Pinpoint the cell where the given text exists, returning its [X, Y] midpoint coordinate. 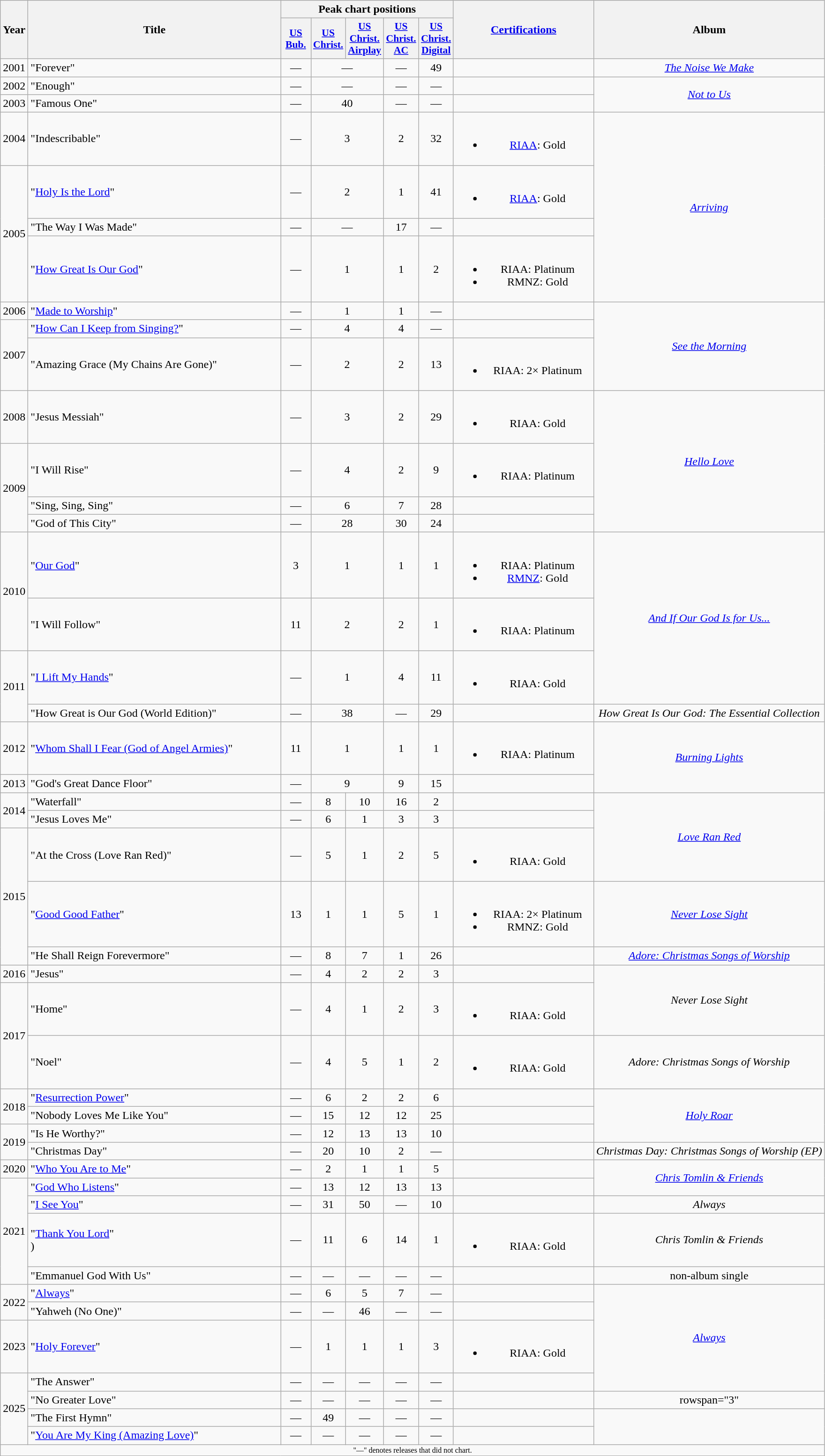
"Who You Are to Me" [155, 1169]
"Jesus" [155, 974]
40 [347, 104]
2003 [14, 104]
46 [365, 1311]
Peak chart positions [367, 9]
26 [436, 956]
20 [328, 1151]
Holy Roar [709, 1115]
"Good Good Father" [155, 914]
2010 [14, 592]
RIAA: 2× Platinum [523, 364]
"I See You" [155, 1205]
"I Will Follow" [155, 624]
"I Lift My Hands" [155, 677]
2007 [14, 355]
rowspan="3" [709, 1400]
"Made to Worship" [155, 311]
"Jesus Messiah" [155, 417]
2012 [14, 748]
"God's Great Dance Floor" [155, 784]
Certifications [523, 30]
"Noel" [155, 1062]
Christmas Day: Christmas Songs of Worship (EP) [709, 1151]
"Resurrection Power" [155, 1097]
"Jesus Loves Me" [155, 819]
"Is He Worthy?" [155, 1133]
2020 [14, 1169]
2002 [14, 86]
"At the Cross (Love Ran Red)" [155, 855]
16 [401, 802]
RIAA: 2× PlatinumRMNZ: Gold [523, 914]
"Our God" [155, 565]
"You Are My King (Amazing Love)" [155, 1435]
2017 [14, 1036]
"Whom Shall I Fear (God of Angel Armies)" [155, 748]
2011 [14, 686]
2013 [14, 784]
"Amazing Grace (My Chains Are Gone)" [155, 364]
"Emmanuel God With Us" [155, 1276]
"Famous One" [155, 104]
"Holy Forever" [155, 1346]
"He Shall Reign Forevermore" [155, 956]
2005 [14, 233]
"Christmas Day" [155, 1151]
"Waterfall" [155, 802]
2018 [14, 1106]
38 [347, 713]
2009 [14, 488]
2023 [14, 1346]
"—" denotes releases that did not chart. [412, 1450]
"Nobody Loves Me Like You" [155, 1115]
31 [328, 1205]
30 [401, 523]
Album [709, 30]
US Christ.Airplay [365, 38]
See the Morning [709, 346]
2001 [14, 68]
2025 [14, 1409]
17 [401, 227]
"Enough" [155, 86]
"God Who Listens" [155, 1186]
"Always" [155, 1293]
2021 [14, 1231]
"How Great is Our God (World Edition)" [155, 713]
USChrist. Digital [436, 38]
"Thank You Lord") [155, 1240]
32 [436, 139]
2015 [14, 896]
"How Great Is Our God" [155, 269]
non-album single [709, 1276]
2006 [14, 311]
USChrist. AC [401, 38]
Not to Us [709, 95]
"No Greater Love" [155, 1400]
"The First Hymn" [155, 1418]
2008 [14, 417]
"Holy Is the Lord" [155, 192]
"Sing, Sing, Sing" [155, 505]
"Home" [155, 1009]
"The Answer" [155, 1382]
"God of This City" [155, 523]
Hello Love [709, 461]
"Forever" [155, 68]
"Yahweh (No One)" [155, 1311]
Year [14, 30]
2022 [14, 1302]
2019 [14, 1142]
"I Will Rise" [155, 470]
"How Can I Keep from Singing?" [155, 329]
How Great Is Our God: The Essential Collection [709, 713]
50 [365, 1205]
Title [155, 30]
25 [436, 1115]
Burning Lights [709, 758]
2014 [14, 811]
"The Way I Was Made" [155, 227]
41 [436, 192]
Arriving [709, 207]
And If Our God Is for Us... [709, 618]
"Indescribable" [155, 139]
US Bub. [296, 38]
14 [401, 1240]
The Noise We Make [709, 68]
Love Ran Red [709, 837]
US Christ. [328, 38]
24 [436, 523]
2004 [14, 139]
2016 [14, 974]
